Locate the cell with the specified text and output its [x, y] center coordinate. 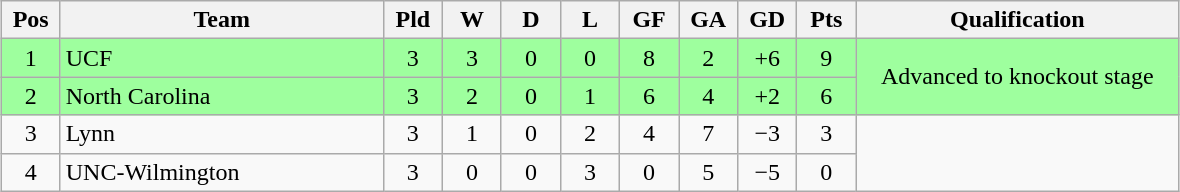
GF [650, 20]
−5 [768, 172]
Advanced to knockout stage [1018, 77]
Team [222, 20]
L [590, 20]
+2 [768, 96]
Pts [826, 20]
GA [708, 20]
+6 [768, 58]
North Carolina [222, 96]
D [530, 20]
Lynn [222, 134]
5 [708, 172]
7 [708, 134]
UNC-Wilmington [222, 172]
−3 [768, 134]
GD [768, 20]
W [472, 20]
UCF [222, 58]
Qualification [1018, 20]
Pos [30, 20]
Pld [412, 20]
8 [650, 58]
9 [826, 58]
